Scan for the cell matching the given text and deliver its [x, y] coordinate at center. 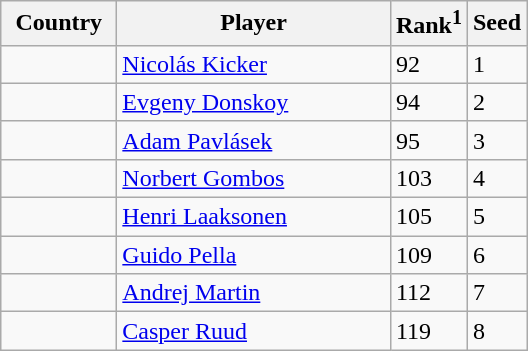
Andrej Martin [254, 293]
1 [496, 64]
4 [496, 178]
Player [254, 24]
Country [59, 24]
7 [496, 293]
Nicolás Kicker [254, 64]
Guido Pella [254, 255]
8 [496, 331]
6 [496, 255]
Adam Pavlásek [254, 140]
Henri Laaksonen [254, 217]
112 [428, 293]
Casper Ruud [254, 331]
119 [428, 331]
94 [428, 102]
Evgeny Donskoy [254, 102]
92 [428, 64]
Rank1 [428, 24]
109 [428, 255]
95 [428, 140]
Norbert Gombos [254, 178]
105 [428, 217]
2 [496, 102]
Seed [496, 24]
5 [496, 217]
3 [496, 140]
103 [428, 178]
